Pinpoint the cell where the given text exists, returning its [X, Y] midpoint coordinate. 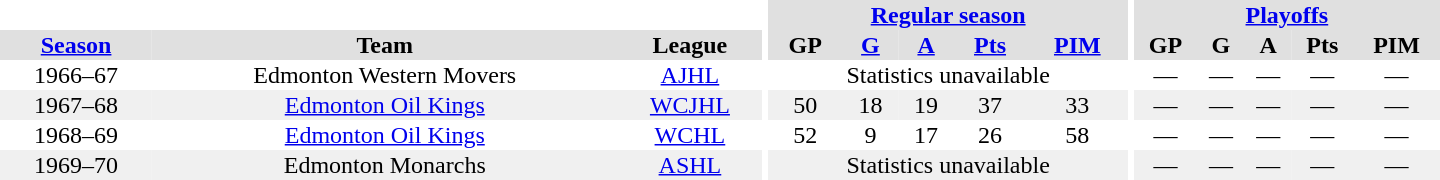
26 [990, 135]
52 [806, 135]
Edmonton Monarchs [384, 165]
Season [76, 45]
50 [806, 105]
1968–69 [76, 135]
18 [871, 105]
League [690, 45]
WCHL [690, 135]
17 [926, 135]
Edmonton Western Movers [384, 75]
AJHL [690, 75]
1969–70 [76, 165]
ASHL [690, 165]
9 [871, 135]
19 [926, 105]
58 [1077, 135]
1967–68 [76, 105]
Playoffs [1287, 15]
1966–67 [76, 75]
Regular season [948, 15]
Team [384, 45]
37 [990, 105]
WCJHL [690, 105]
33 [1077, 105]
